Return the [x, y] coordinate for the center point of the cell that contains the specified text.  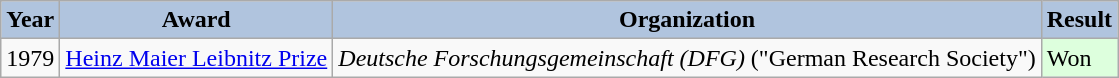
Organization [687, 20]
Award [196, 20]
Result [1079, 20]
Deutsche Forschungsgemeinschaft (DFG) ("German Research Society") [687, 58]
Won [1079, 58]
Year [30, 20]
1979 [30, 58]
Heinz Maier Leibnitz Prize [196, 58]
